Locate the cell with the specified text and output its (X, Y) center coordinate. 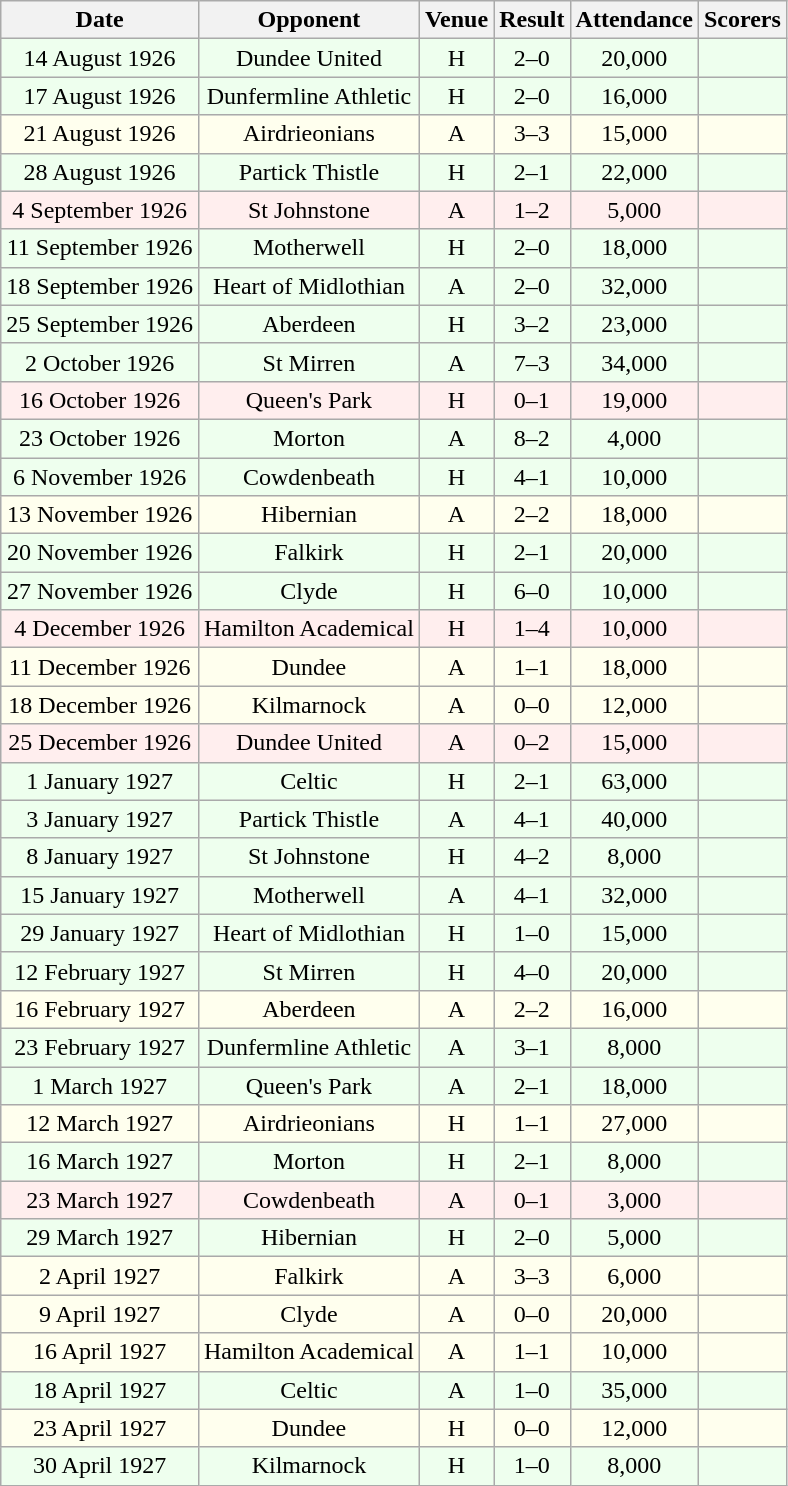
1–4 (532, 629)
34,000 (634, 362)
2 October 1926 (100, 362)
9 April 1927 (100, 1314)
4–2 (532, 857)
16 April 1927 (100, 1352)
29 January 1927 (100, 933)
15 January 1927 (100, 895)
63,000 (634, 781)
6,000 (634, 1276)
27,000 (634, 1124)
23 April 1927 (100, 1428)
16 March 1927 (100, 1162)
Scorers (742, 20)
22,000 (634, 172)
30 April 1927 (100, 1466)
14 August 1926 (100, 58)
6–0 (532, 591)
11 December 1926 (100, 667)
3 January 1927 (100, 819)
25 September 1926 (100, 324)
4–0 (532, 971)
40,000 (634, 819)
4,000 (634, 438)
8 January 1927 (100, 857)
13 November 1926 (100, 515)
16 February 1927 (100, 1009)
29 March 1927 (100, 1238)
7–3 (532, 362)
18 April 1927 (100, 1390)
12 February 1927 (100, 971)
3–1 (532, 1047)
3,000 (634, 1200)
21 August 1926 (100, 134)
Date (100, 20)
4 December 1926 (100, 629)
Result (532, 20)
8–2 (532, 438)
1–2 (532, 210)
Venue (456, 20)
6 November 1926 (100, 477)
19,000 (634, 400)
0–2 (532, 743)
1 March 1927 (100, 1085)
1 January 1927 (100, 781)
3–2 (532, 324)
18 September 1926 (100, 286)
27 November 1926 (100, 591)
23 October 1926 (100, 438)
23,000 (634, 324)
4 September 1926 (100, 210)
17 August 1926 (100, 96)
28 August 1926 (100, 172)
20 November 1926 (100, 553)
35,000 (634, 1390)
16 October 1926 (100, 400)
Opponent (308, 20)
12 March 1927 (100, 1124)
18 December 1926 (100, 705)
11 September 1926 (100, 248)
2 April 1927 (100, 1276)
25 December 1926 (100, 743)
23 February 1927 (100, 1047)
23 March 1927 (100, 1200)
Attendance (634, 20)
